Return (X, Y) of the center of cell containing provided text 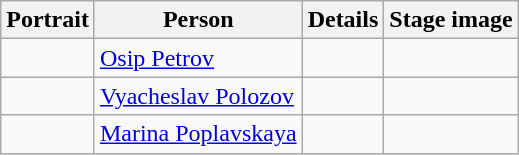
Person (198, 20)
Marina Poplavskaya (198, 134)
Stage image (451, 20)
Osip Petrov (198, 58)
Details (343, 20)
Vyacheslav Polozov (198, 96)
Portrait (48, 20)
